Locate the cell with the specified text and output its (x, y) center coordinate. 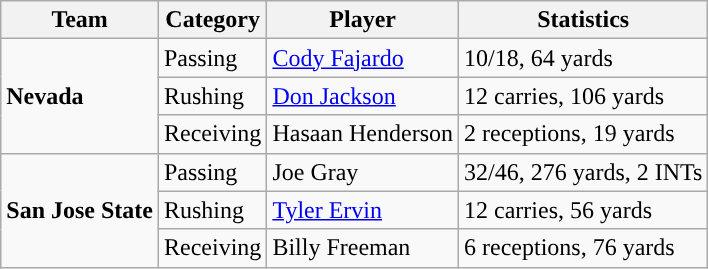
Player (363, 20)
10/18, 64 yards (584, 58)
Tyler Ervin (363, 210)
2 receptions, 19 yards (584, 134)
Category (212, 20)
12 carries, 106 yards (584, 96)
Hasaan Henderson (363, 134)
Cody Fajardo (363, 58)
12 carries, 56 yards (584, 210)
Billy Freeman (363, 248)
Team (80, 20)
6 receptions, 76 yards (584, 248)
Don Jackson (363, 96)
Joe Gray (363, 172)
San Jose State (80, 210)
Statistics (584, 20)
Nevada (80, 96)
32/46, 276 yards, 2 INTs (584, 172)
